Detect which cell encompasses the target text, then output its (X, Y) center coordinate. 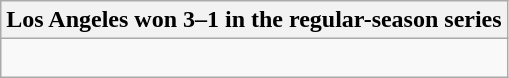
Los Angeles won 3–1 in the regular-season series (254, 20)
